Return [x, y] of the center of cell containing provided text 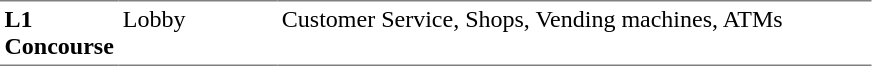
L1Concourse [59, 33]
Lobby [198, 33]
Customer Service, Shops, Vending machines, ATMs [574, 33]
